Determine the (X, Y) coordinate at the center of the cell enclosing the given text.  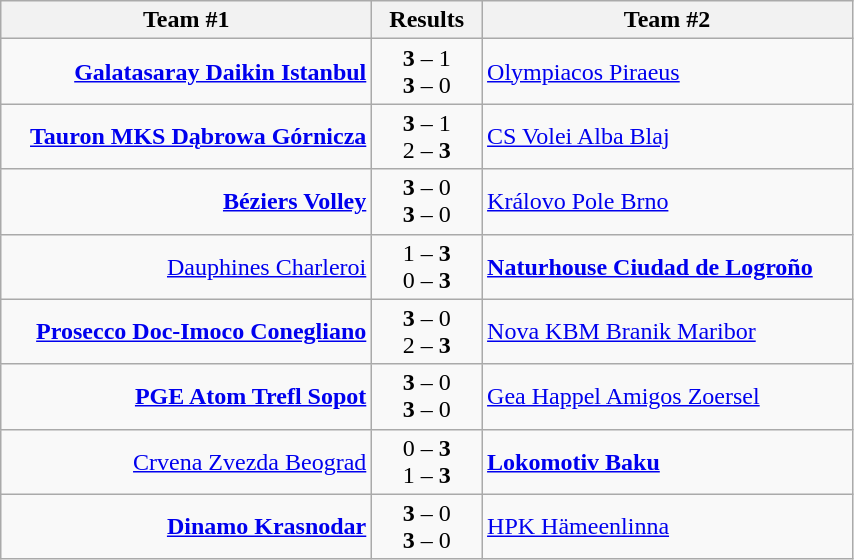
3 – 1 2 – 3 (427, 136)
Crvena Zvezda Beograd (186, 462)
Gea Happel Amigos Zoersel (668, 396)
HPK Hämeenlinna (668, 526)
Team #2 (668, 20)
Naturhouse Ciudad de Logroño (668, 266)
CS Volei Alba Blaj (668, 136)
Lokomotiv Baku (668, 462)
Olympiacos Piraeus (668, 72)
Královo Pole Brno (668, 202)
Dinamo Krasnodar (186, 526)
1 – 3 0 – 3 (427, 266)
Results (427, 20)
PGE Atom Trefl Sopot (186, 396)
Team #1 (186, 20)
Galatasaray Daikin Istanbul (186, 72)
Prosecco Doc-Imoco Conegliano (186, 332)
Nova KBM Branik Maribor (668, 332)
Dauphines Charleroi (186, 266)
Tauron MKS Dąbrowa Górnicza (186, 136)
0 – 3 1 – 3 (427, 462)
3 – 0 2 – 3 (427, 332)
Béziers Volley (186, 202)
3 – 1 3 – 0 (427, 72)
